Extract the [x, y] coordinate from the center of the cell holding the provided text.  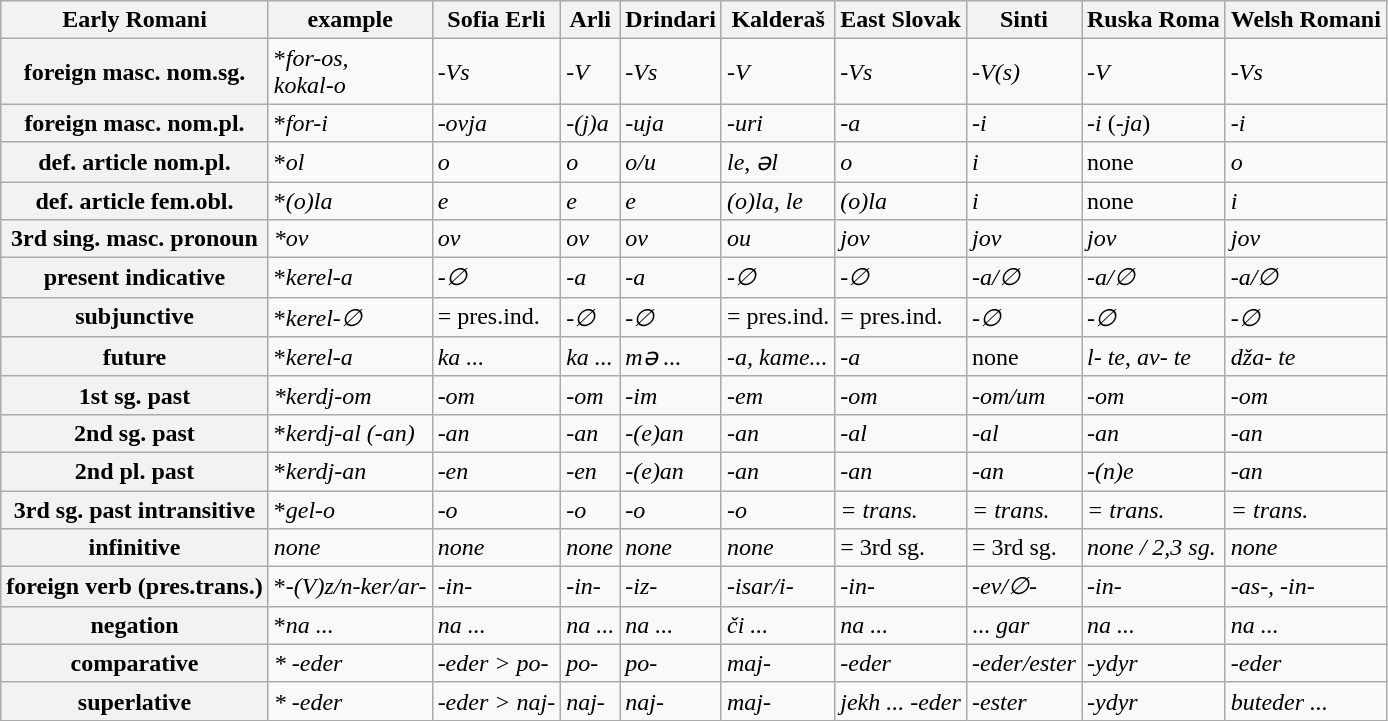
-im [671, 395]
-(n)e [1154, 471]
Arli [590, 20]
comparative [134, 663]
Sofia Erli [496, 20]
present indicative [134, 278]
none / 2,3 sg. [1154, 548]
superlative [134, 701]
Kalderaš [778, 20]
negation [134, 625]
ou [778, 239]
-uja [671, 123]
-eder/ester [1024, 663]
l- te, av- te [1154, 357]
-(j)a [590, 123]
či ... [778, 625]
*kerdj-al (-an) [350, 433]
example [350, 20]
3rd sg. past intransitive [134, 509]
-isar/i- [778, 587]
-V(s) [1024, 72]
foreign masc. nom.pl. [134, 123]
-i (-ja) [1154, 123]
-ev/∅- [1024, 587]
... gar [1024, 625]
*ov [350, 239]
mə ... [671, 357]
*-(V)z/n-ker/ar- [350, 587]
-eder > naj- [496, 701]
-om/um [1024, 395]
*gel-o [350, 509]
foreign verb (pres.trans.) [134, 587]
-em [778, 395]
Sinti [1024, 20]
*kerel-∅ [350, 317]
subjunctive [134, 317]
*kerdj-an [350, 471]
Ruska Roma [1154, 20]
*kerdj-om [350, 395]
-a, kame... [778, 357]
3rd sing. masc. pronoun [134, 239]
Drindari [671, 20]
*na ... [350, 625]
2nd sg. past [134, 433]
Welsh Romani [1306, 20]
buteder ... [1306, 701]
-ester [1024, 701]
-iz- [671, 587]
*ol [350, 162]
dža- te [1306, 357]
*(o)la [350, 201]
(o)la, le [778, 201]
1st sg. past [134, 395]
*for-i [350, 123]
-ovja [496, 123]
-uri [778, 123]
jekh ... -eder [901, 701]
(o)la [901, 201]
le, əl [778, 162]
-as-, -in- [1306, 587]
2nd pl. past [134, 471]
def. article nom.pl. [134, 162]
*for-os,kokal-o [350, 72]
Early Romani [134, 20]
infinitive [134, 548]
foreign masc. nom.sg. [134, 72]
o/u [671, 162]
East Slovak [901, 20]
-eder > po- [496, 663]
future [134, 357]
def. article fem.obl. [134, 201]
